Output the [x, y] coordinate of the center of the cell containing the given text.  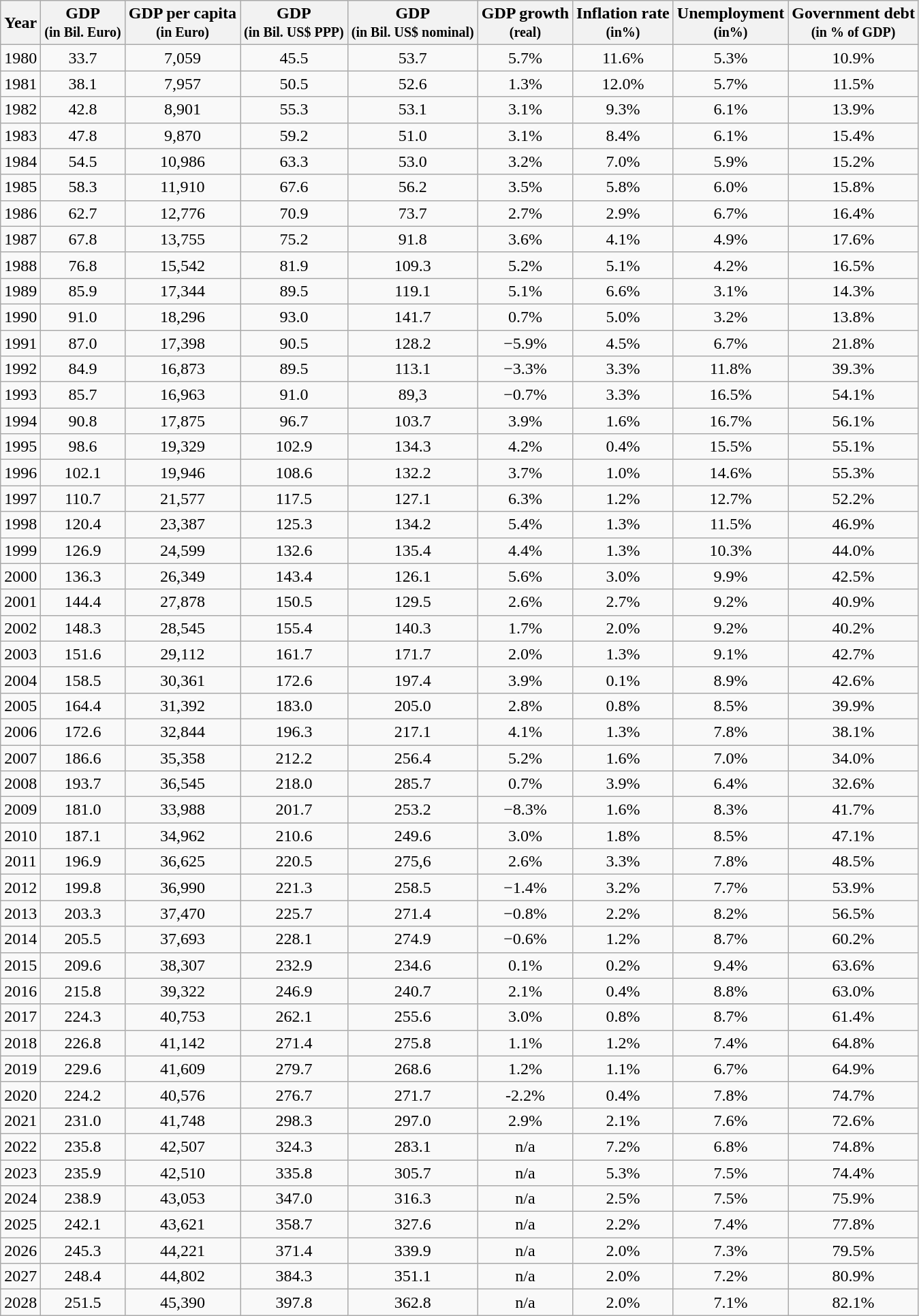
16.4% [854, 213]
324.3 [294, 1146]
7,059 [183, 58]
GDP growth(real) [525, 23]
44.0% [854, 550]
1987 [20, 239]
225.7 [294, 913]
384.3 [294, 1276]
283.1 [413, 1146]
18,296 [183, 317]
5.4% [525, 524]
125.3 [294, 524]
41,748 [183, 1121]
85.7 [83, 395]
70.9 [294, 213]
109.3 [413, 265]
2021 [20, 1121]
7.7% [730, 888]
2007 [20, 758]
248.4 [83, 1276]
7,957 [183, 84]
52.2% [854, 499]
140.3 [413, 628]
102.1 [83, 473]
38.1 [83, 84]
42,510 [183, 1172]
90.8 [83, 421]
218.0 [294, 784]
80.9% [854, 1276]
76.8 [83, 265]
16.7% [730, 421]
339.9 [413, 1251]
256.4 [413, 758]
10.3% [730, 550]
327.6 [413, 1225]
127.1 [413, 499]
41,142 [183, 1043]
10,986 [183, 161]
29,112 [183, 654]
1990 [20, 317]
24,599 [183, 550]
53.0 [413, 161]
98.6 [83, 447]
9.4% [730, 965]
31,392 [183, 706]
2002 [20, 628]
2003 [20, 654]
2004 [20, 680]
37,693 [183, 939]
43,621 [183, 1225]
30,361 [183, 680]
2019 [20, 1069]
2014 [20, 939]
11.6% [623, 58]
2.5% [623, 1199]
55.1% [854, 447]
268.6 [413, 1069]
77.8% [854, 1225]
−0.7% [525, 395]
126.1 [413, 576]
201.7 [294, 810]
Unemployment (in%) [730, 23]
−1.4% [525, 888]
274.9 [413, 939]
187.1 [83, 836]
42.6% [854, 680]
47.8 [83, 136]
39.9% [854, 706]
2015 [20, 965]
103.7 [413, 421]
43,053 [183, 1199]
79.5% [854, 1251]
358.7 [294, 1225]
245.3 [83, 1251]
2025 [20, 1225]
2026 [20, 1251]
246.9 [294, 991]
8,901 [183, 110]
285.7 [413, 784]
134.2 [413, 524]
36,545 [183, 784]
5.0% [623, 317]
12,776 [183, 213]
41.7% [854, 810]
1981 [20, 84]
12.7% [730, 499]
253.2 [413, 810]
255.6 [413, 1017]
4.9% [730, 239]
224.2 [83, 1095]
5.9% [730, 161]
6.6% [623, 291]
2000 [20, 576]
75.2 [294, 239]
1999 [20, 550]
13,755 [183, 239]
40.2% [854, 628]
33,988 [183, 810]
59.2 [294, 136]
84.9 [83, 369]
1988 [20, 265]
6.0% [730, 187]
1996 [20, 473]
113.1 [413, 369]
21,577 [183, 499]
34,962 [183, 836]
42.5% [854, 576]
Inflation rate(in%) [623, 23]
50.5 [294, 84]
−3.3% [525, 369]
235.9 [83, 1172]
7.1% [730, 1302]
52.6 [413, 84]
2017 [20, 1017]
38,307 [183, 965]
51.0 [413, 136]
4.5% [623, 343]
23,387 [183, 524]
128.2 [413, 343]
-2.2% [525, 1095]
13.8% [854, 317]
199.8 [83, 888]
196.3 [294, 732]
11,910 [183, 187]
36,625 [183, 862]
5.8% [623, 187]
GDP(in Bil. Euro) [83, 23]
1.8% [623, 836]
397.8 [294, 1302]
17,875 [183, 421]
−0.6% [525, 939]
85.9 [83, 291]
62.7 [83, 213]
262.1 [294, 1017]
14.3% [854, 291]
96.7 [294, 421]
203.3 [83, 913]
164.4 [83, 706]
1994 [20, 421]
17.6% [854, 239]
238.9 [83, 1199]
1997 [20, 499]
87.0 [83, 343]
1991 [20, 343]
15,542 [183, 265]
0.2% [623, 965]
60.2% [854, 939]
120.4 [83, 524]
231.0 [83, 1121]
74.7% [854, 1095]
10.9% [854, 58]
17,398 [183, 343]
1.0% [623, 473]
63.0% [854, 991]
2016 [20, 991]
40,753 [183, 1017]
226.8 [83, 1043]
2008 [20, 784]
39,322 [183, 991]
1982 [20, 110]
19,946 [183, 473]
161.7 [294, 654]
305.7 [413, 1172]
9.9% [730, 576]
21.8% [854, 343]
2018 [20, 1043]
82.1% [854, 1302]
89,3 [413, 395]
193.7 [83, 784]
56.5% [854, 913]
228.1 [294, 939]
2023 [20, 1172]
Year [20, 23]
258.5 [413, 888]
2001 [20, 602]
371.4 [294, 1251]
9.1% [730, 654]
42.7% [854, 654]
40,576 [183, 1095]
67.8 [83, 239]
110.7 [83, 499]
74.4% [854, 1172]
41,609 [183, 1069]
298.3 [294, 1121]
11.8% [730, 369]
209.6 [83, 965]
240.7 [413, 991]
56.2 [413, 187]
2010 [20, 836]
44,802 [183, 1276]
73.7 [413, 213]
335.8 [294, 1172]
16,963 [183, 395]
276.7 [294, 1095]
9.3% [623, 110]
221.3 [294, 888]
53.7 [413, 58]
9,870 [183, 136]
251.5 [83, 1302]
Government debt(in % of GDP) [854, 23]
75.9% [854, 1199]
40.9% [854, 602]
235.8 [83, 1146]
205.0 [413, 706]
2011 [20, 862]
134.3 [413, 447]
1989 [20, 291]
42,507 [183, 1146]
45.5 [294, 58]
362.8 [413, 1302]
347.0 [294, 1199]
8.2% [730, 913]
171.7 [413, 654]
3.7% [525, 473]
74.8% [854, 1146]
42.8 [83, 110]
2012 [20, 888]
3.5% [525, 187]
35,358 [183, 758]
117.5 [294, 499]
2006 [20, 732]
58.3 [83, 187]
15.5% [730, 447]
6.4% [730, 784]
64.8% [854, 1043]
93.0 [294, 317]
224.3 [83, 1017]
15.8% [854, 187]
126.9 [83, 550]
1998 [20, 524]
1993 [20, 395]
16,873 [183, 369]
2022 [20, 1146]
28,545 [183, 628]
1984 [20, 161]
36,990 [183, 888]
63.3 [294, 161]
53.1 [413, 110]
81.9 [294, 265]
242.1 [83, 1225]
17,344 [183, 291]
148.3 [83, 628]
32,844 [183, 732]
2.8% [525, 706]
8.4% [623, 136]
12.0% [623, 84]
8.8% [730, 991]
1.7% [525, 628]
275.8 [413, 1043]
271.7 [413, 1095]
212.2 [294, 758]
45,390 [183, 1302]
232.9 [294, 965]
34.0% [854, 758]
229.6 [83, 1069]
47.1% [854, 836]
102.9 [294, 447]
14.6% [730, 473]
32.6% [854, 784]
64.9% [854, 1069]
−5.9% [525, 343]
2024 [20, 1199]
234.6 [413, 965]
5.6% [525, 576]
151.6 [83, 654]
1992 [20, 369]
150.5 [294, 602]
53.9% [854, 888]
33.7 [83, 58]
6.8% [730, 1146]
56.1% [854, 421]
119.1 [413, 291]
1980 [20, 58]
GDP per capita(in Euro) [183, 23]
2009 [20, 810]
1985 [20, 187]
90.5 [294, 343]
217.1 [413, 732]
2013 [20, 913]
7.6% [730, 1121]
2020 [20, 1095]
15.2% [854, 161]
275,6 [413, 862]
55.3% [854, 473]
186.6 [83, 758]
27,878 [183, 602]
279.7 [294, 1069]
143.4 [294, 576]
3.6% [525, 239]
91.8 [413, 239]
48.5% [854, 862]
141.7 [413, 317]
132.6 [294, 550]
44,221 [183, 1251]
46.9% [854, 524]
13.9% [854, 110]
132.2 [413, 473]
−0.8% [525, 913]
108.6 [294, 473]
220.5 [294, 862]
210.6 [294, 836]
129.5 [413, 602]
1986 [20, 213]
39.3% [854, 369]
136.3 [83, 576]
2027 [20, 1276]
19,329 [183, 447]
−8.3% [525, 810]
316.3 [413, 1199]
7.3% [730, 1251]
67.6 [294, 187]
196.9 [83, 862]
155.4 [294, 628]
37,470 [183, 913]
15.4% [854, 136]
6.3% [525, 499]
135.4 [413, 550]
8.3% [730, 810]
GDP(in Bil. US$ nominal) [413, 23]
55.3 [294, 110]
38.1% [854, 732]
1983 [20, 136]
297.0 [413, 1121]
2028 [20, 1302]
158.5 [83, 680]
351.1 [413, 1276]
144.4 [83, 602]
215.8 [83, 991]
54.5 [83, 161]
GDP(in Bil. US$ PPP) [294, 23]
26,349 [183, 576]
63.6% [854, 965]
72.6% [854, 1121]
205.5 [83, 939]
181.0 [83, 810]
8.9% [730, 680]
249.6 [413, 836]
61.4% [854, 1017]
183.0 [294, 706]
54.1% [854, 395]
1995 [20, 447]
197.4 [413, 680]
4.4% [525, 550]
2005 [20, 706]
